Provide the (X, Y) coordinate of the cell's center where the given text is located.  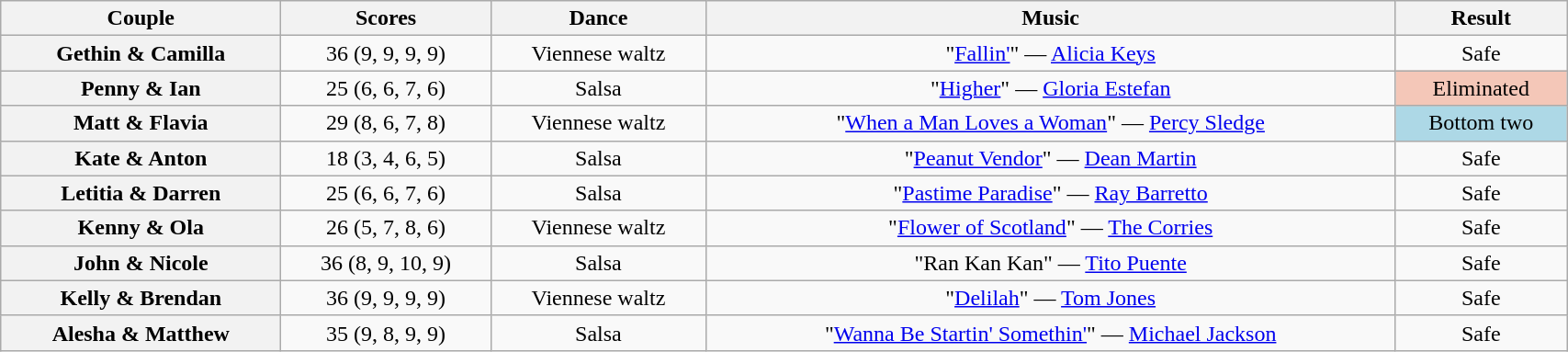
"Wanna Be Startin' Somethin'" — Michael Jackson (1051, 333)
36 (8, 9, 10, 9) (386, 263)
Scores (386, 18)
"When a Man Loves a Woman" — Percy Sledge (1051, 123)
Penny & Ian (141, 88)
Kelly & Brendan (141, 298)
Alesha & Matthew (141, 333)
29 (8, 6, 7, 8) (386, 123)
Couple (141, 18)
Letitia & Darren (141, 193)
John & Nicole (141, 263)
Dance (598, 18)
"Peanut Vendor" — Dean Martin (1051, 158)
"Pastime Paradise" — Ray Barretto (1051, 193)
"Ran Kan Kan" — Tito Puente (1051, 263)
26 (5, 7, 8, 6) (386, 228)
Bottom two (1481, 123)
"Delilah" — Tom Jones (1051, 298)
Gethin & Camilla (141, 53)
Kate & Anton (141, 158)
Matt & Flavia (141, 123)
Music (1051, 18)
Kenny & Ola (141, 228)
Result (1481, 18)
"Fallin'" — Alicia Keys (1051, 53)
35 (9, 8, 9, 9) (386, 333)
"Higher" — Gloria Estefan (1051, 88)
"Flower of Scotland" — The Corries (1051, 228)
Eliminated (1481, 88)
18 (3, 4, 6, 5) (386, 158)
